Output the [X, Y] coordinate of the center of the cell containing the given text.  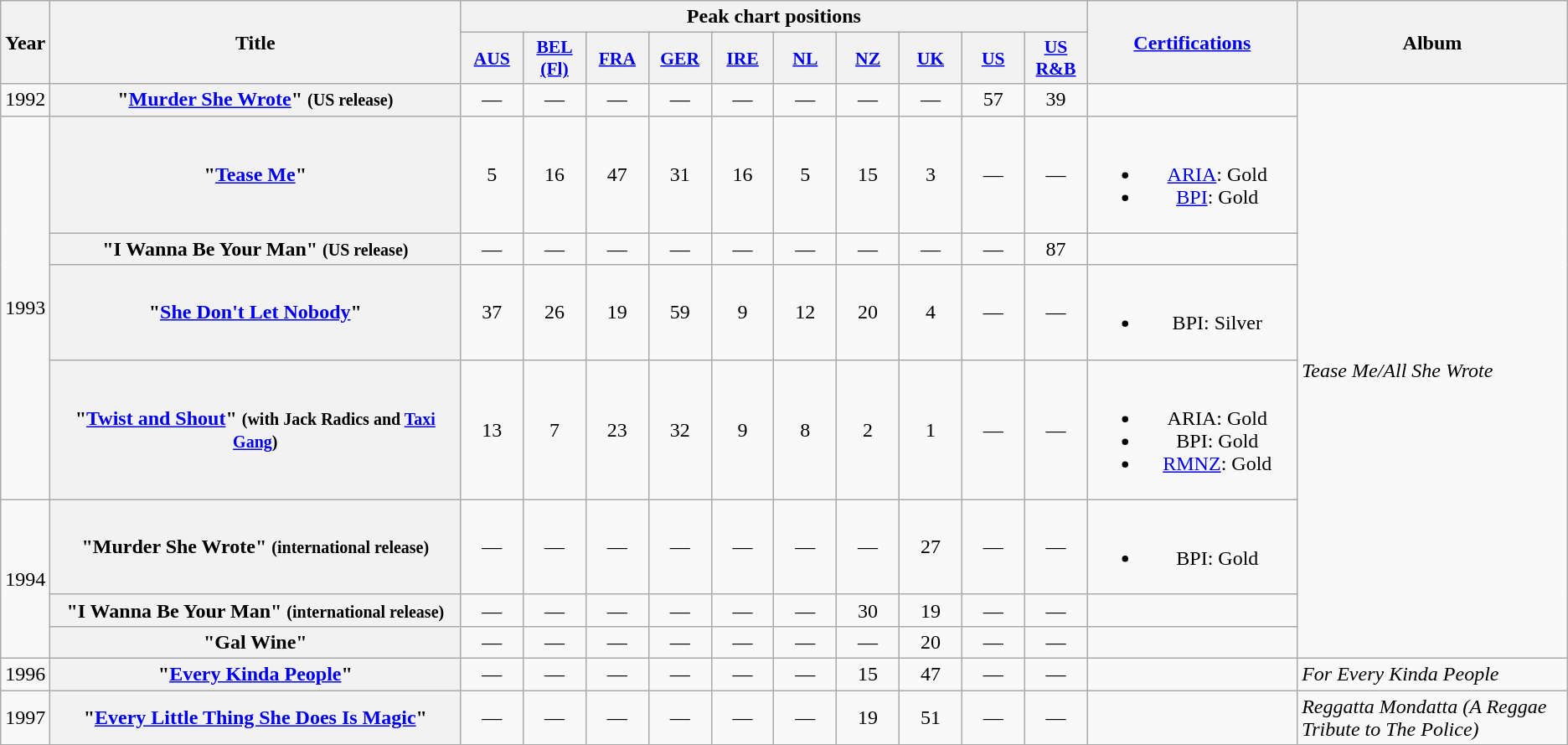
Year [25, 42]
BEL(Fl) [554, 59]
IRE [742, 59]
1997 [25, 717]
51 [931, 717]
57 [993, 100]
59 [680, 312]
For Every Kinda People [1432, 674]
"Every Little Thing She Does Is Magic" [255, 717]
13 [493, 429]
"Gal Wine" [255, 642]
7 [554, 429]
ARIA: GoldBPI: GoldRMNZ: Gold [1193, 429]
GER [680, 59]
4 [931, 312]
"Murder She Wrote" (US release) [255, 100]
UK [931, 59]
1996 [25, 674]
2 [868, 429]
37 [493, 312]
"Murder She Wrote" (international release) [255, 546]
"She Don't Let Nobody" [255, 312]
23 [616, 429]
31 [680, 174]
"Every Kinda People" [255, 674]
1994 [25, 578]
BPI: Silver [1193, 312]
12 [806, 312]
"I Wanna Be Your Man" (US release) [255, 249]
1992 [25, 100]
USR&B [1055, 59]
Album [1432, 42]
BPI: Gold [1193, 546]
1993 [25, 308]
NZ [868, 59]
26 [554, 312]
NL [806, 59]
Title [255, 42]
"I Wanna Be Your Man" (international release) [255, 610]
Reggatta Mondatta (A Reggae Tribute to The Police) [1432, 717]
ARIA: GoldBPI: Gold [1193, 174]
1 [931, 429]
3 [931, 174]
32 [680, 429]
27 [931, 546]
8 [806, 429]
"Tease Me" [255, 174]
US [993, 59]
39 [1055, 100]
Certifications [1193, 42]
"Twist and Shout" (with Jack Radics and Taxi Gang) [255, 429]
Tease Me/All She Wrote [1432, 371]
30 [868, 610]
87 [1055, 249]
AUS [493, 59]
Peak chart positions [774, 17]
FRA [616, 59]
